Return [x, y] of the center of cell containing provided text 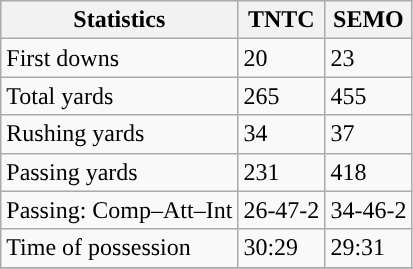
Passing: Comp–Att–Int [120, 210]
Time of possession [120, 248]
455 [368, 96]
265 [282, 96]
Passing yards [120, 172]
SEMO [368, 20]
TNTC [282, 20]
418 [368, 172]
231 [282, 172]
First downs [120, 58]
37 [368, 134]
34 [282, 134]
26-47-2 [282, 210]
30:29 [282, 248]
29:31 [368, 248]
Total yards [120, 96]
Statistics [120, 20]
Rushing yards [120, 134]
34-46-2 [368, 210]
20 [282, 58]
23 [368, 58]
